Output the [X, Y] coordinate of the center of the cell containing the given text.  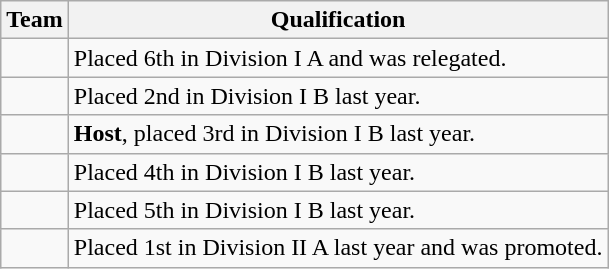
Placed 4th in Division I B last year. [338, 172]
Placed 2nd in Division I B last year. [338, 96]
Host, placed 3rd in Division I B last year. [338, 134]
Placed 5th in Division I B last year. [338, 210]
Team [35, 20]
Qualification [338, 20]
Placed 1st in Division II A last year and was promoted. [338, 248]
Placed 6th in Division I A and was relegated. [338, 58]
